Return the [X, Y] coordinate for the center point of the cell that contains the specified text.  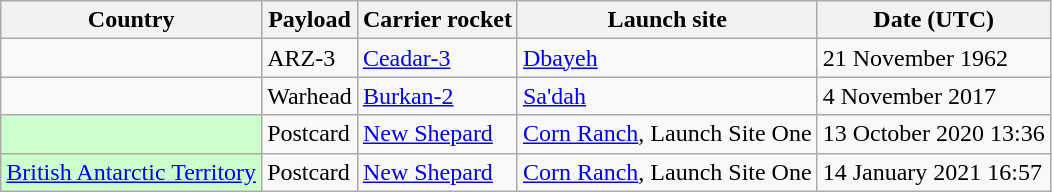
ARZ-3 [310, 58]
14 January 2021 16:57 [934, 172]
Carrier rocket [437, 20]
Dbayeh [667, 58]
13 October 2020 13:36 [934, 134]
Warhead [310, 96]
Sa'dah [667, 96]
Ceadar-3 [437, 58]
Burkan-2 [437, 96]
4 November 2017 [934, 96]
Launch site [667, 20]
Payload [310, 20]
21 November 1962 [934, 58]
British Antarctic Territory [132, 172]
Date (UTC) [934, 20]
Country [132, 20]
